Locate the cell with the specified text and output its (x, y) center coordinate. 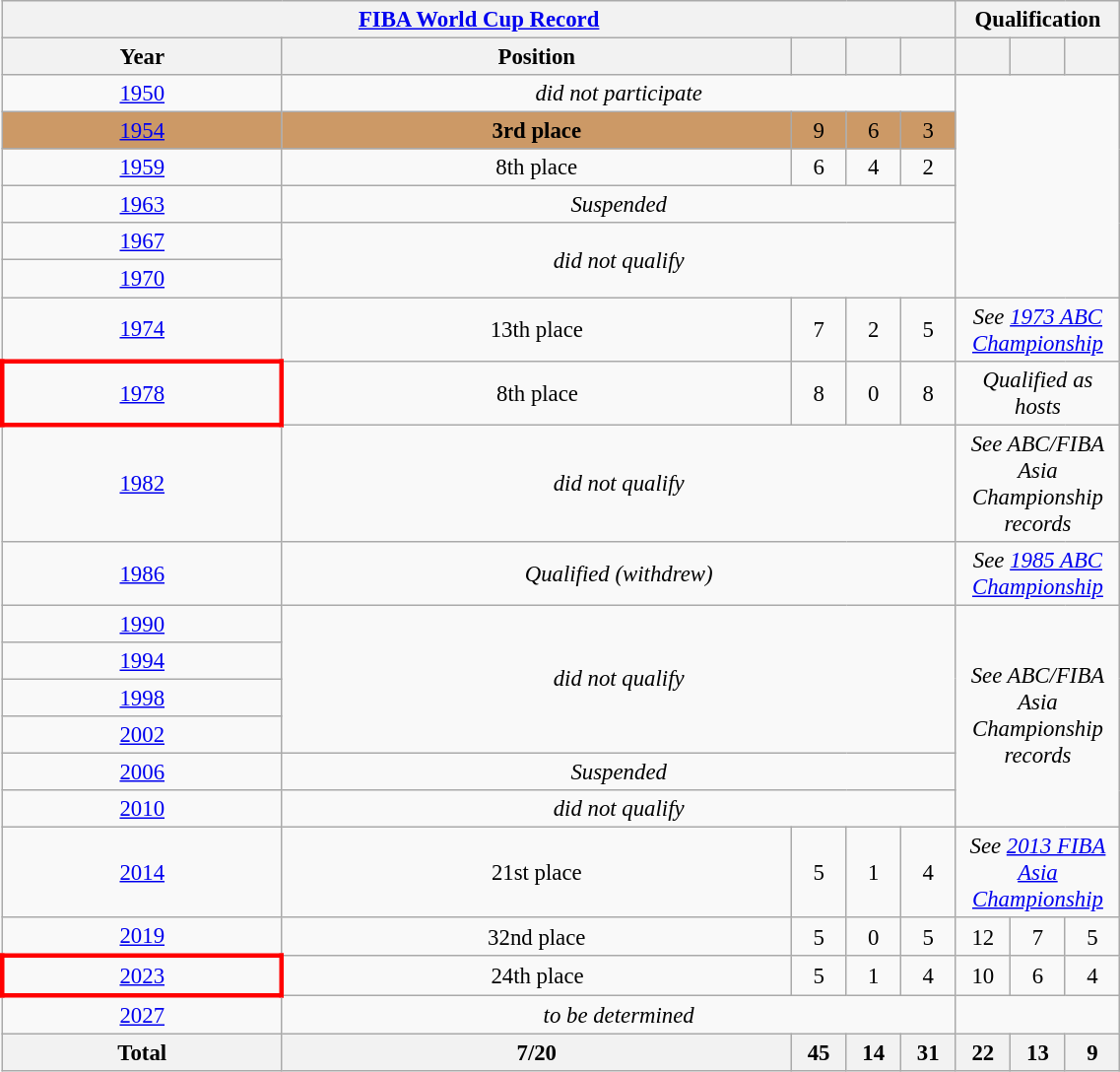
1998 (142, 698)
Qualified (withdrew) (619, 573)
1990 (142, 624)
2006 (142, 771)
21st place (536, 873)
Position (536, 57)
1994 (142, 661)
Qualified as hosts (1038, 392)
2023 (142, 975)
1974 (142, 329)
1963 (142, 205)
13th place (536, 329)
See 1985 ABC Championship (1038, 573)
Year (142, 57)
32nd place (536, 936)
FIBA World Cup Record (479, 20)
12 (983, 936)
22 (983, 1053)
1967 (142, 241)
Total (142, 1053)
See 1973 ABC Championship (1038, 329)
3rd place (536, 131)
1986 (142, 573)
2010 (142, 809)
1978 (142, 392)
2027 (142, 1015)
45 (819, 1053)
1954 (142, 131)
10 (983, 975)
3 (928, 131)
See 2013 FIBA Asia Championship (1038, 873)
1959 (142, 167)
Qualification (1038, 20)
14 (874, 1053)
24th place (536, 975)
2002 (142, 735)
1982 (142, 483)
2014 (142, 873)
7/20 (536, 1053)
31 (928, 1053)
1970 (142, 279)
1950 (142, 94)
to be determined (619, 1015)
did not participate (619, 94)
13 (1038, 1053)
2019 (142, 936)
